For the text-containing cell, return its midpoint in (x, y) coordinate format. 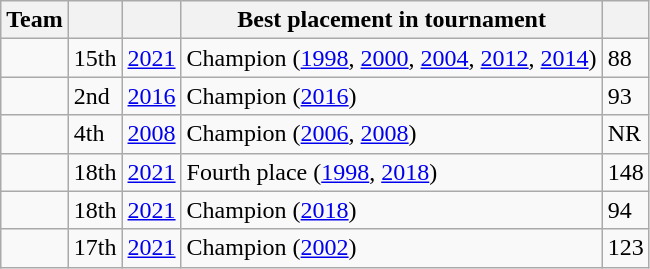
123 (626, 248)
4th (95, 134)
NR (626, 134)
15th (95, 58)
Best placement in tournament (392, 20)
Champion (1998, 2000, 2004, 2012, 2014) (392, 58)
2nd (95, 96)
88 (626, 58)
2016 (152, 96)
Champion (2002) (392, 248)
Champion (2006, 2008) (392, 134)
Team (35, 20)
2008 (152, 134)
Champion (2018) (392, 210)
Champion (2016) (392, 96)
17th (95, 248)
94 (626, 210)
Fourth place (1998, 2018) (392, 172)
148 (626, 172)
93 (626, 96)
